Extract the (x, y) coordinate from the center of the cell holding the provided text.  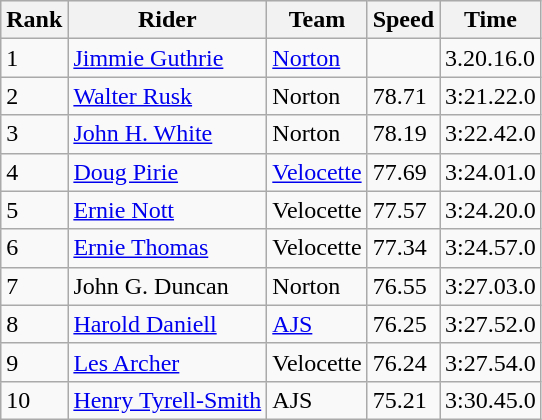
3.20.16.0 (491, 58)
Harold Daniell (168, 324)
John H. White (168, 134)
3:24.20.0 (491, 210)
3:21.22.0 (491, 96)
Rider (168, 20)
77.69 (403, 172)
Ernie Nott (168, 210)
3:30.45.0 (491, 400)
3:27.52.0 (491, 324)
3:24.57.0 (491, 248)
8 (34, 324)
6 (34, 248)
3:24.01.0 (491, 172)
9 (34, 362)
4 (34, 172)
10 (34, 400)
3:22.42.0 (491, 134)
Time (491, 20)
Rank (34, 20)
Speed (403, 20)
Walter Rusk (168, 96)
77.57 (403, 210)
Ernie Thomas (168, 248)
Doug Pirie (168, 172)
3:27.03.0 (491, 286)
76.24 (403, 362)
3 (34, 134)
2 (34, 96)
Henry Tyrell-Smith (168, 400)
75.21 (403, 400)
Les Archer (168, 362)
7 (34, 286)
Jimmie Guthrie (168, 58)
78.19 (403, 134)
78.71 (403, 96)
3:27.54.0 (491, 362)
76.55 (403, 286)
77.34 (403, 248)
5 (34, 210)
1 (34, 58)
Team (317, 20)
76.25 (403, 324)
John G. Duncan (168, 286)
